Return the [X, Y] coordinate for the center point of the cell that contains the specified text.  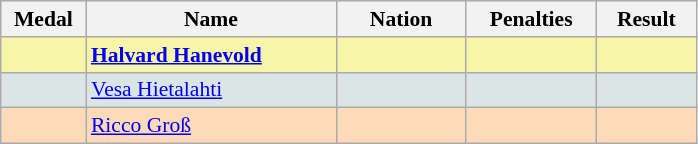
Name [211, 19]
Vesa Hietalahti [211, 90]
Result [646, 19]
Ricco Groß [211, 126]
Penalties [531, 19]
Halvard Hanevold [211, 55]
Nation [401, 19]
Medal [44, 19]
